Scan for the cell matching the given text and deliver its (X, Y) coordinate at center. 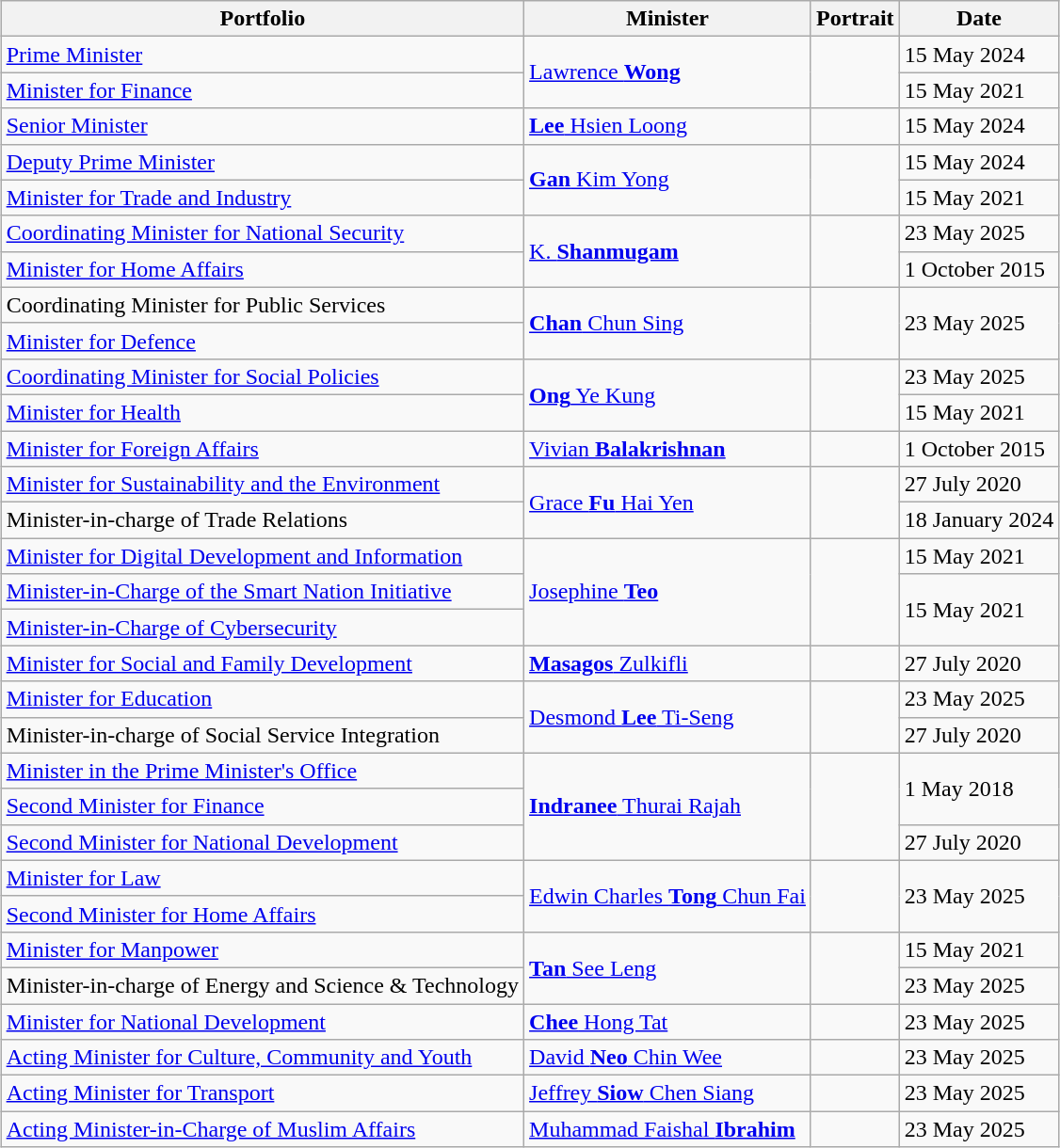
Chan Chun Sing (668, 323)
Prime Minister (262, 55)
Minister for Digital Development and Information (262, 556)
Masagos Zulkifli (668, 663)
Deputy Prime Minister (262, 162)
Desmond Lee Ti-Seng (668, 717)
Minister for Foreign Affairs (262, 449)
Minister-in-charge of Trade Relations (262, 520)
Minister for Health (262, 412)
Minister for Sustainability and the Environment (262, 485)
Acting Minister-in-Charge of Muslim Affairs (262, 1129)
Senior Minister (262, 126)
Acting Minister for Culture, Community and Youth (262, 1058)
Grace Fu Hai Yen (668, 502)
Minister-in-Charge of the Smart Nation Initiative (262, 592)
Josephine Teo (668, 592)
Minister-in-charge of Social Service Integration (262, 735)
Tan See Leng (668, 967)
Ong Ye Kung (668, 394)
Coordinating Minister for Public Services (262, 305)
Coordinating Minister for National Security (262, 233)
Edwin Charles Tong Chun Fai (668, 896)
Minister for Manpower (262, 949)
Minister for National Development (262, 1021)
Minister for Home Affairs (262, 269)
David Neo Chin Wee (668, 1058)
18 January 2024 (979, 520)
Lawrence Wong (668, 72)
Vivian Balakrishnan (668, 449)
Second Minister for Finance (262, 806)
1 May 2018 (979, 789)
Indranee Thurai Rajah (668, 806)
Minister for Trade and Industry (262, 198)
Minister-in-Charge of Cybersecurity (262, 628)
Minister for Defence (262, 341)
Chee Hong Tat (668, 1021)
Jeffrey Siow Chen Siang (668, 1093)
Coordinating Minister for Social Policies (262, 376)
Second Minister for Home Affairs (262, 914)
Muhammad Faishal Ibrahim (668, 1129)
Portfolio (262, 19)
Lee Hsien Loong (668, 126)
Minister-in-charge of Energy and Science & Technology (262, 985)
Minister for Social and Family Development (262, 663)
Minister for Law (262, 878)
Minister for Finance (262, 90)
Minister (668, 19)
Portrait (855, 19)
Minister in the Prime Minister's Office (262, 771)
Second Minister for National Development (262, 842)
Minister for Education (262, 699)
K. Shanmugam (668, 251)
Acting Minister for Transport (262, 1093)
Date (979, 19)
Gan Kim Yong (668, 180)
